Return the [X, Y] coordinate for the center point of the cell that contains the specified text.  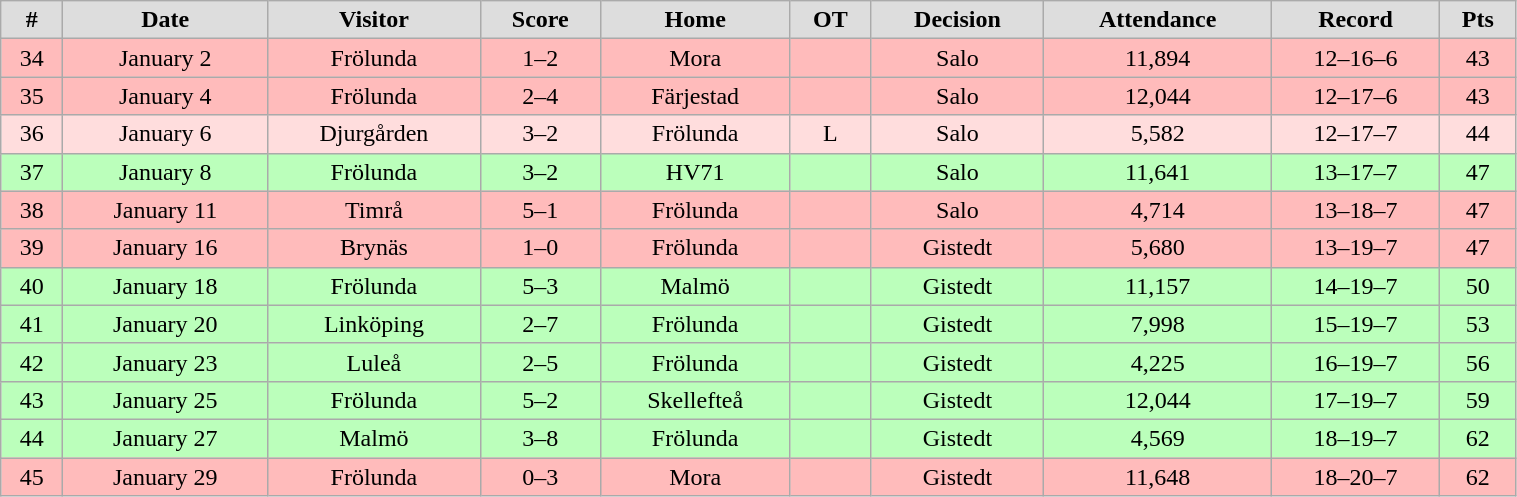
11,641 [1158, 172]
56 [1478, 362]
17–19–7 [1355, 400]
Djurgården [374, 134]
January 2 [166, 58]
January 11 [166, 210]
34 [32, 58]
Färjestad [694, 96]
18–20–7 [1355, 477]
January 27 [166, 438]
41 [32, 324]
OT [830, 20]
42 [32, 362]
12–16–6 [1355, 58]
Record [1355, 20]
37 [32, 172]
January 20 [166, 324]
3–8 [540, 438]
Date [166, 20]
11,894 [1158, 58]
4,225 [1158, 362]
59 [1478, 400]
40 [32, 286]
53 [1478, 324]
1–2 [540, 58]
January 18 [166, 286]
12–17–7 [1355, 134]
5–3 [540, 286]
Pts [1478, 20]
13–18–7 [1355, 210]
January 6 [166, 134]
38 [32, 210]
5,680 [1158, 248]
January 25 [166, 400]
7,998 [1158, 324]
2–7 [540, 324]
18–19–7 [1355, 438]
Brynäs [374, 248]
39 [32, 248]
4,569 [1158, 438]
# [32, 20]
Timrå [374, 210]
Home [694, 20]
12–17–6 [1355, 96]
Skellefteå [694, 400]
Attendance [1158, 20]
5–1 [540, 210]
Decision [958, 20]
13–17–7 [1355, 172]
2–4 [540, 96]
15–19–7 [1355, 324]
January 16 [166, 248]
11,648 [1158, 477]
11,157 [1158, 286]
January 23 [166, 362]
Visitor [374, 20]
January 4 [166, 96]
Score [540, 20]
13–19–7 [1355, 248]
January 29 [166, 477]
36 [32, 134]
Linköping [374, 324]
4,714 [1158, 210]
2–5 [540, 362]
1–0 [540, 248]
Luleå [374, 362]
35 [32, 96]
5–2 [540, 400]
January 8 [166, 172]
14–19–7 [1355, 286]
HV71 [694, 172]
50 [1478, 286]
5,582 [1158, 134]
16–19–7 [1355, 362]
45 [32, 477]
0–3 [540, 477]
L [830, 134]
